Output the (X, Y) coordinate of the center of the cell containing the given text.  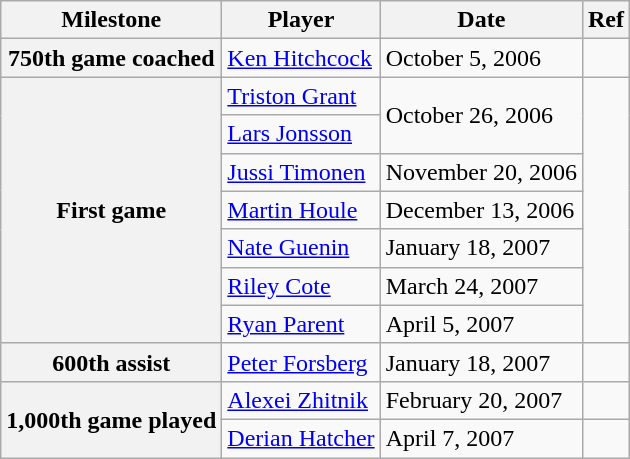
Alexei Zhitnik (301, 400)
October 26, 2006 (481, 115)
Ryan Parent (301, 324)
Jussi Timonen (301, 172)
October 5, 2006 (481, 58)
Derian Hatcher (301, 438)
February 20, 2007 (481, 400)
Lars Jonsson (301, 134)
Martin Houle (301, 210)
Triston Grant (301, 96)
Peter Forsberg (301, 362)
1,000th game played (112, 419)
December 13, 2006 (481, 210)
Date (481, 20)
Ken Hitchcock (301, 58)
Milestone (112, 20)
April 5, 2007 (481, 324)
March 24, 2007 (481, 286)
Nate Guenin (301, 248)
Player (301, 20)
First game (112, 210)
750th game coached (112, 58)
600th assist (112, 362)
April 7, 2007 (481, 438)
November 20, 2006 (481, 172)
Ref (606, 20)
Riley Cote (301, 286)
